Detect which cell encompasses the target text, then output its [X, Y] center coordinate. 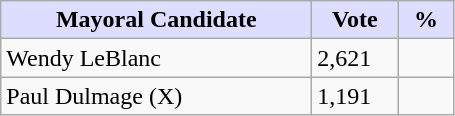
Mayoral Candidate [156, 20]
2,621 [355, 58]
1,191 [355, 96]
Vote [355, 20]
% [426, 20]
Paul Dulmage (X) [156, 96]
Wendy LeBlanc [156, 58]
